Return [X, Y] of the center of cell containing provided text 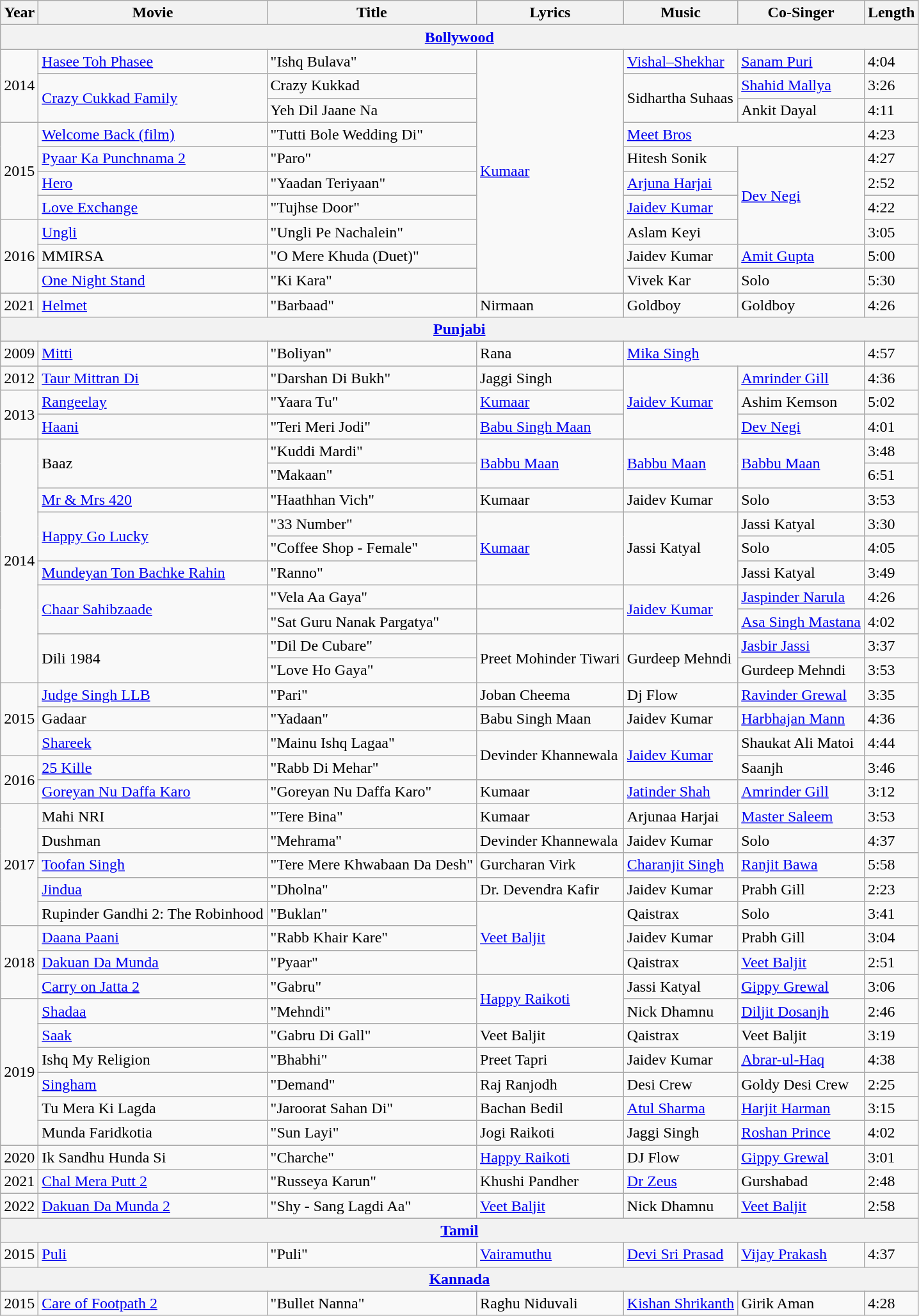
Jindua [152, 889]
Charanjit Singh [680, 865]
3:30 [891, 524]
Dushman [152, 841]
Shaukat Ali Matoi [801, 743]
"Mehrama" [372, 841]
3:15 [891, 1109]
"Boliyan" [372, 354]
"Haathhan Vich" [372, 500]
"Gabru Di Gall" [372, 1035]
"33 Number" [372, 524]
3:49 [891, 573]
Chal Mera Putt 2 [152, 1182]
Co-Singer [801, 13]
"Russeya Karun" [372, 1182]
"Charche" [372, 1157]
Mr & Mrs 420 [152, 500]
Rana [550, 354]
Length [891, 13]
One Night Stand [152, 280]
"Shy - Sang Lagdi Aa" [372, 1206]
Shareek [152, 743]
"Pari" [372, 694]
"Yaadan Teriyaan" [372, 183]
Hasee Toh Phasee [152, 61]
Raj Ranjodh [550, 1084]
Hitesh Sonik [680, 159]
2:46 [891, 1011]
Dili 1984 [152, 658]
Gurshabad [801, 1182]
Puli [152, 1255]
Harjit Harman [801, 1109]
Sanam Puri [801, 61]
"Love Ho Gaya" [372, 670]
Atul Sharma [680, 1109]
"Rabb Khair Kare" [372, 938]
Munda Faridkotia [152, 1133]
"Ranno" [372, 573]
Vairamuthu [550, 1255]
Roshan Prince [801, 1133]
3:41 [891, 914]
4:11 [891, 110]
Aslam Keyi [680, 232]
3:04 [891, 938]
"Goreyan Nu Daffa Karo" [372, 792]
MMIRSA [152, 256]
Tamil [459, 1230]
Devi Sri Prasad [680, 1255]
4:01 [891, 427]
3:12 [891, 792]
Ankit Dayal [801, 110]
3:46 [891, 768]
Ravinder Grewal [801, 694]
Ishq My Religion [152, 1059]
25 Kille [152, 768]
Title [372, 13]
Daana Paani [152, 938]
5:30 [891, 280]
"Tutti Bole Wedding Di" [372, 134]
Care of Footpath 2 [152, 1303]
"Ungli Pe Nachalein" [372, 232]
Meet Bros [744, 134]
"Dil De Cubare" [372, 646]
Crazy Cukkad Family [152, 98]
Arjunaa Harjai [680, 816]
Dakuan Da Munda [152, 962]
Ik Sandhu Hunda Si [152, 1157]
2:23 [891, 889]
2:52 [891, 183]
"Bullet Nanna" [372, 1303]
Diljit Dosanjh [801, 1011]
4:57 [891, 354]
Dj Flow [680, 694]
Bachan Bedil [550, 1109]
2012 [19, 378]
"Mehndi" [372, 1011]
Shadaa [152, 1011]
Gurcharan Virk [550, 865]
3:19 [891, 1035]
Jaspinder Narula [801, 597]
Chaar Sahibzaade [152, 609]
2:25 [891, 1084]
"Gabru" [372, 987]
Joban Cheema [550, 694]
2013 [19, 415]
Asa Singh Mastana [801, 621]
"Coffee Shop - Female" [372, 548]
Sidhartha Suhaas [680, 98]
Ranjit Bawa [801, 865]
Master Saleem [801, 816]
4:05 [891, 548]
Taur Mittran Di [152, 378]
Mahi NRI [152, 816]
4:38 [891, 1059]
Mika Singh [744, 354]
"Makaan" [372, 475]
Toofan Singh [152, 865]
"Ishq Bulava" [372, 61]
2018 [19, 962]
Girik Aman [801, 1303]
Movie [152, 13]
Mitti [152, 354]
Amit Gupta [801, 256]
2:51 [891, 962]
Happy Go Lucky [152, 536]
4:22 [891, 207]
Tu Mera Ki Lagda [152, 1109]
2019 [19, 1072]
2:58 [891, 1206]
Punjabi [459, 329]
Shahid Mallya [801, 86]
"O Mere Khuda (Duet)" [372, 256]
Raghu Niduvali [550, 1303]
Ungli [152, 232]
Pyaar Ka Punchnama 2 [152, 159]
Dakuan Da Munda 2 [152, 1206]
Saanjh [801, 768]
Hero [152, 183]
"Pyaar" [372, 962]
Helmet [152, 305]
Rupinder Gandhi 2: The Robinhood [152, 914]
Jogi Raikoti [550, 1133]
Gadaar [152, 719]
Baaz [152, 463]
2:48 [891, 1182]
3:01 [891, 1157]
"Kuddi Mardi" [372, 451]
3:26 [891, 86]
"Yadaan" [372, 719]
3:48 [891, 451]
Singham [152, 1084]
"Tujhse Door" [372, 207]
Goldy Desi Crew [801, 1084]
Yeh Dil Jaane Na [372, 110]
2022 [19, 1206]
Preet Mohinder Tiwari [550, 658]
"Mainu Ishq Lagaa" [372, 743]
Goreyan Nu Daffa Karo [152, 792]
4:04 [891, 61]
Nirmaan [550, 305]
Saak [152, 1035]
"Barbaad" [372, 305]
Vijay Prakash [801, 1255]
"Buklan" [372, 914]
Kannada [459, 1279]
"Vela Aa Gaya" [372, 597]
5:00 [891, 256]
Judge Singh LLB [152, 694]
"Sun Layi" [372, 1133]
Khushi Pandher [550, 1182]
"Rabb Di Mehar" [372, 768]
5:58 [891, 865]
Abrar-ul-Haq [801, 1059]
"Paro" [372, 159]
"Demand" [372, 1084]
Vishal–Shekhar [680, 61]
Bollywood [459, 37]
DJ Flow [680, 1157]
Kishan Shrikanth [680, 1303]
Jasbir Jassi [801, 646]
3:05 [891, 232]
"Tere Mere Khwabaan Da Desh" [372, 865]
Lyrics [550, 13]
Music [680, 13]
Ashim Kemson [801, 402]
"Darshan Di Bukh" [372, 378]
Year [19, 13]
2009 [19, 354]
2017 [19, 865]
2020 [19, 1157]
3:37 [891, 646]
Mundeyan Ton Bachke Rahin [152, 573]
Crazy Kukkad [372, 86]
Vivek Kar [680, 280]
"Dholna" [372, 889]
Carry on Jatta 2 [152, 987]
4:28 [891, 1303]
3:35 [891, 694]
"Yaara Tu" [372, 402]
"Sat Guru Nanak Pargatya" [372, 621]
Jatinder Shah [680, 792]
6:51 [891, 475]
4:23 [891, 134]
"Bhabhi" [372, 1059]
Haani [152, 427]
"Teri Meri Jodi" [372, 427]
4:44 [891, 743]
Love Exchange [152, 207]
Rangeelay [152, 402]
"Tere Bina" [372, 816]
5:02 [891, 402]
"Ki Kara" [372, 280]
Harbhajan Mann [801, 719]
3:06 [891, 987]
Dr Zeus [680, 1182]
Preet Tapri [550, 1059]
"Jaroorat Sahan Di" [372, 1109]
Arjuna Harjai [680, 183]
Dr. Devendra Kafir [550, 889]
Desi Crew [680, 1084]
Welcome Back (film) [152, 134]
4:27 [891, 159]
"Puli" [372, 1255]
